For the text-containing cell, return its midpoint in (x, y) coordinate format. 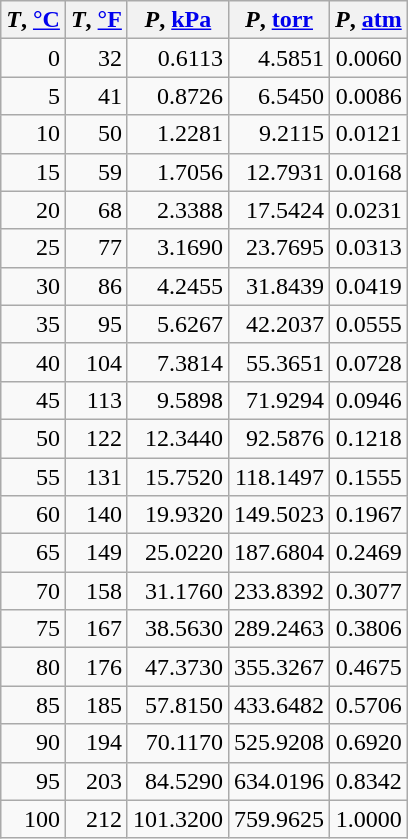
12.3440 (178, 438)
0.1218 (369, 438)
20 (34, 210)
71.9294 (278, 400)
31.1760 (178, 591)
0.6113 (178, 58)
5 (34, 96)
203 (96, 781)
23.7695 (278, 248)
31.8439 (278, 286)
40 (34, 362)
10 (34, 134)
57.8150 (178, 705)
7.3814 (178, 362)
634.0196 (278, 781)
55.3651 (278, 362)
41 (96, 96)
0.0168 (369, 172)
84.5290 (178, 781)
45 (34, 400)
P, atm (369, 20)
0.0728 (369, 362)
187.6804 (278, 553)
131 (96, 477)
65 (34, 553)
32 (96, 58)
1.7056 (178, 172)
30 (34, 286)
25.0220 (178, 553)
86 (96, 286)
68 (96, 210)
140 (96, 515)
15 (34, 172)
113 (96, 400)
433.6482 (278, 705)
158 (96, 591)
233.8392 (278, 591)
77 (96, 248)
42.2037 (278, 324)
289.2463 (278, 629)
70.1170 (178, 743)
0.0946 (369, 400)
0.0231 (369, 210)
4.5851 (278, 58)
759.9625 (278, 819)
P, kPa (178, 20)
0.8726 (178, 96)
100 (34, 819)
85 (34, 705)
T, °F (96, 20)
55 (34, 477)
0.6920 (369, 743)
4.2455 (178, 286)
90 (34, 743)
0.1555 (369, 477)
185 (96, 705)
5.6267 (178, 324)
0.5706 (369, 705)
1.0000 (369, 819)
19.9320 (178, 515)
0.3077 (369, 591)
92.5876 (278, 438)
59 (96, 172)
12.7931 (278, 172)
0.0086 (369, 96)
167 (96, 629)
T, °C (34, 20)
101.3200 (178, 819)
60 (34, 515)
212 (96, 819)
0.0419 (369, 286)
525.9208 (278, 743)
70 (34, 591)
149 (96, 553)
0.4675 (369, 667)
47.3730 (178, 667)
1.2281 (178, 134)
104 (96, 362)
176 (96, 667)
15.7520 (178, 477)
2.3388 (178, 210)
9.5898 (178, 400)
P, torr (278, 20)
0.8342 (369, 781)
0.0555 (369, 324)
0.0060 (369, 58)
0.0121 (369, 134)
0.3806 (369, 629)
3.1690 (178, 248)
25 (34, 248)
118.1497 (278, 477)
194 (96, 743)
149.5023 (278, 515)
0 (34, 58)
9.2115 (278, 134)
122 (96, 438)
0.0313 (369, 248)
17.5424 (278, 210)
80 (34, 667)
6.5450 (278, 96)
0.2469 (369, 553)
35 (34, 324)
355.3267 (278, 667)
75 (34, 629)
0.1967 (369, 515)
38.5630 (178, 629)
